Scan for the cell matching the given text and deliver its (X, Y) coordinate at center. 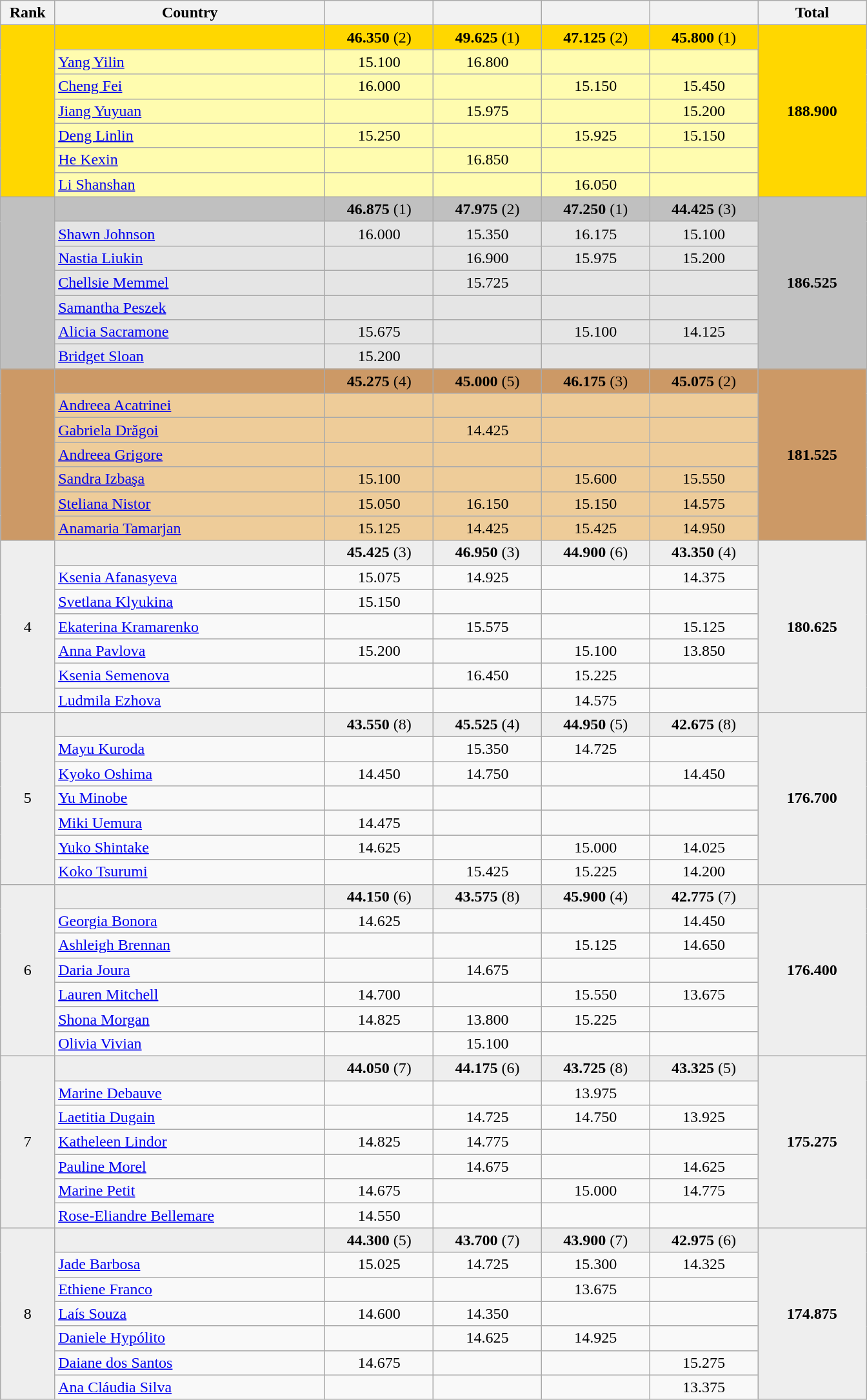
15.050 (379, 504)
13.925 (704, 1118)
47.975 (2) (488, 209)
15.600 (595, 479)
181.525 (812, 455)
Svetlana Klyukina (190, 602)
44.050 (7) (379, 1068)
14.700 (379, 994)
Ksenia Afanasyeva (190, 577)
43.325 (5) (704, 1068)
Rose-Eliandre Bellemare (190, 1216)
15.075 (379, 577)
Ana Cláudia Silva (190, 1387)
Kyoko Oshima (190, 774)
45.075 (2) (704, 381)
15.300 (595, 1265)
15.250 (379, 135)
Daiane dos Santos (190, 1363)
Katheleen Lindor (190, 1142)
Olivia Vivian (190, 1043)
16.850 (488, 160)
Alicia Sacramone (190, 332)
Shona Morgan (190, 1019)
15.925 (595, 135)
13.375 (704, 1387)
Sandra Izbaşa (190, 479)
174.875 (812, 1314)
14.600 (379, 1314)
Koko Tsurumi (190, 872)
Ethiene Franco (190, 1289)
Ashleigh Brennan (190, 945)
15.675 (379, 332)
45.425 (3) (379, 553)
14.200 (704, 872)
46.175 (3) (595, 381)
49.625 (1) (488, 37)
43.700 (7) (488, 1240)
16.800 (488, 62)
44.175 (6) (488, 1068)
14.025 (704, 847)
186.525 (812, 282)
14.350 (488, 1314)
13.800 (488, 1019)
Marine Petit (190, 1191)
Country (190, 13)
175.275 (812, 1141)
Ksenia Semenova (190, 675)
42.775 (7) (704, 896)
He Kexin (190, 160)
8 (28, 1314)
Yu Minobe (190, 798)
14.475 (379, 823)
16.450 (488, 675)
176.700 (812, 798)
43.900 (7) (595, 1240)
Steliana Nistor (190, 504)
44.425 (3) (704, 209)
Total (812, 13)
Deng Linlin (190, 135)
15.450 (704, 86)
Bridget Sloan (190, 357)
15.725 (488, 282)
46.950 (3) (488, 553)
Andreea Acatrinei (190, 406)
15.025 (379, 1265)
14.125 (704, 332)
15.275 (704, 1363)
Chellsie Memmel (190, 282)
Rank (28, 13)
Georgia Bonora (190, 921)
47.125 (2) (595, 37)
45.800 (1) (704, 37)
14.375 (704, 577)
5 (28, 798)
4 (28, 626)
Laís Souza (190, 1314)
Nastia Liukin (190, 258)
14.325 (704, 1265)
Pauline Morel (190, 1167)
Li Shanshan (190, 184)
Lauren Mitchell (190, 994)
46.875 (1) (379, 209)
Yuko Shintake (190, 847)
Daniele Hypólito (190, 1338)
13.975 (595, 1093)
Shawn Johnson (190, 233)
16.900 (488, 258)
43.575 (8) (488, 896)
14.650 (704, 945)
Yang Yilin (190, 62)
7 (28, 1141)
Laetitia Dugain (190, 1118)
45.900 (4) (595, 896)
44.300 (5) (379, 1240)
47.250 (1) (595, 209)
43.725 (8) (595, 1068)
45.000 (5) (488, 381)
Jiang Yuyuan (190, 111)
Jade Barbosa (190, 1265)
Cheng Fei (190, 86)
Daria Joura (190, 970)
Samantha Peszek (190, 308)
Marine Debauve (190, 1093)
42.675 (8) (704, 725)
Anna Pavlova (190, 651)
Mayu Kuroda (190, 749)
180.625 (812, 626)
14.950 (704, 528)
15.575 (488, 626)
46.350 (2) (379, 37)
44.900 (6) (595, 553)
Ekaterina Kramarenko (190, 626)
6 (28, 970)
44.950 (5) (595, 725)
176.400 (812, 970)
43.350 (4) (704, 553)
45.275 (4) (379, 381)
42.975 (6) (704, 1240)
44.150 (6) (379, 896)
16.150 (488, 504)
14.550 (379, 1216)
Anamaria Tamarjan (190, 528)
Miki Uemura (190, 823)
16.050 (595, 184)
188.900 (812, 111)
13.850 (704, 651)
43.550 (8) (379, 725)
Ludmila Ezhova (190, 700)
Gabriela Drăgoi (190, 430)
Andreea Grigore (190, 455)
45.525 (4) (488, 725)
16.175 (595, 233)
